Output the [x, y] coordinate of the center of the cell containing the given text.  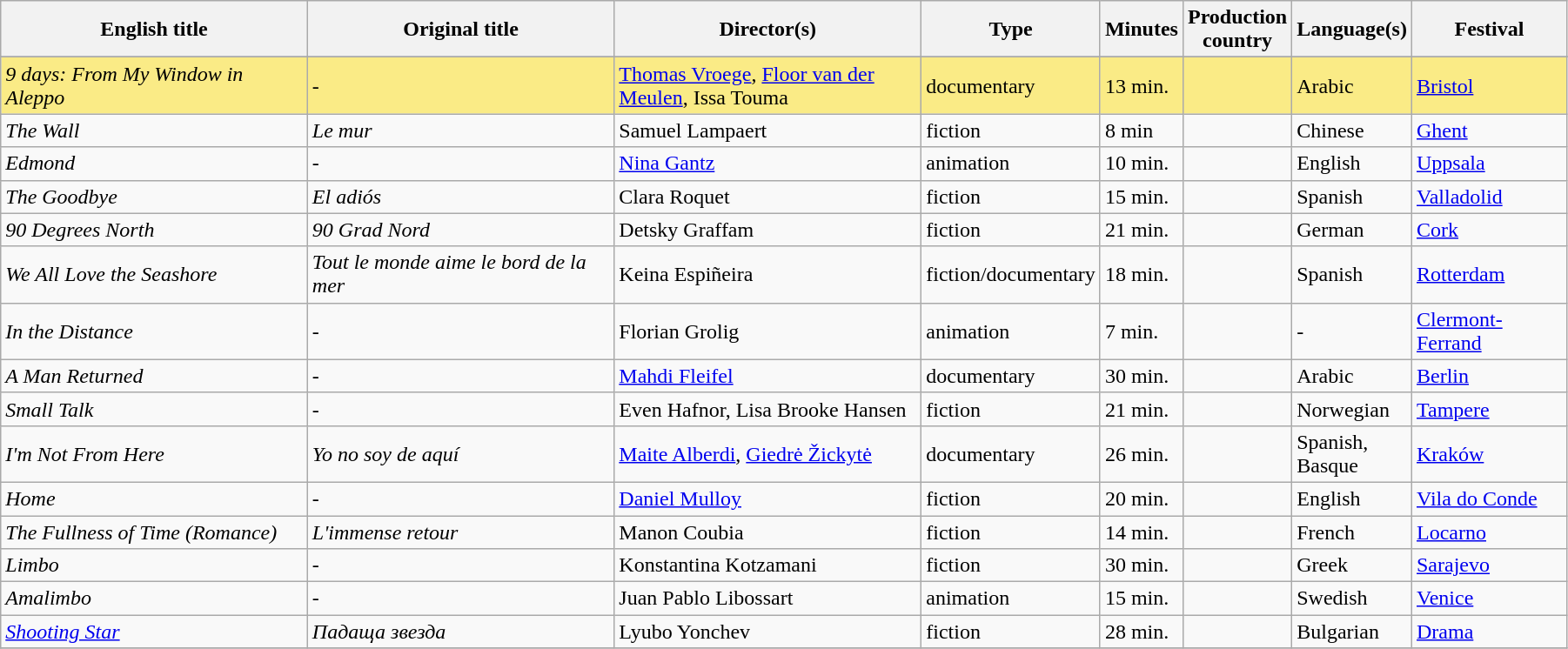
Konstantina Kotzamani [767, 565]
Even Hafnor, Lisa Brooke Hansen [767, 409]
Kraków [1489, 454]
Sarajevo [1489, 565]
Bristol [1489, 85]
Keina Espiñeira [767, 275]
10 min. [1142, 164]
Chinese [1352, 130]
8 min [1142, 130]
Amalimbo [155, 599]
7 min. [1142, 331]
Swedish [1352, 599]
Valladolid [1489, 197]
I'm Not From Here [155, 454]
13 min. [1142, 85]
28 min. [1142, 632]
The Fullness of Time (Romance) [155, 532]
Manon Coubia [767, 532]
A Man Returned [155, 376]
20 min. [1142, 498]
Drama [1489, 632]
18 min. [1142, 275]
Production country [1237, 30]
Locarno [1489, 532]
Clermont-Ferrand [1489, 331]
German [1352, 230]
Berlin [1489, 376]
Edmond [155, 164]
The Wall [155, 130]
Type [1011, 30]
Maite Alberdi, Giedrė Žickytė [767, 454]
Clara Roquet [767, 197]
Tampere [1489, 409]
Language(s) [1352, 30]
90 Grad Nord [460, 230]
Yo no soy de aquí [460, 454]
Festival [1489, 30]
Ghent [1489, 130]
English title [155, 30]
14 min. [1142, 532]
Uppsala [1489, 164]
Original title [460, 30]
In the Distance [155, 331]
Minutes [1142, 30]
Vila do Conde [1489, 498]
90 Degrees North [155, 230]
Spanish, Basque [1352, 454]
Samuel Lampaert [767, 130]
Tout le monde aime le bord de la mer [460, 275]
Le mur [460, 130]
9 days: From My Window in Aleppo [155, 85]
Cork [1489, 230]
L'immense retour [460, 532]
Падаща звезда [460, 632]
Director(s) [767, 30]
French [1352, 532]
Norwegian [1352, 409]
fiction/documentary [1011, 275]
Shooting Star [155, 632]
Nina Gantz [767, 164]
El adiós [460, 197]
Home [155, 498]
We All Love the Seashore [155, 275]
Small Talk [155, 409]
The Goodbye [155, 197]
Rotterdam [1489, 275]
Greek [1352, 565]
26 min. [1142, 454]
Venice [1489, 599]
Thomas Vroege, Floor van der Meulen, Issa Touma [767, 85]
Lyubo Yonchev [767, 632]
Juan Pablo Libossart [767, 599]
Daniel Mulloy [767, 498]
Limbo [155, 565]
Florian Grolig [767, 331]
Mahdi Fleifel [767, 376]
Detsky Graffam [767, 230]
Bulgarian [1352, 632]
